Find where the given text appears and provide that cell's center as [X, Y] coordinate. 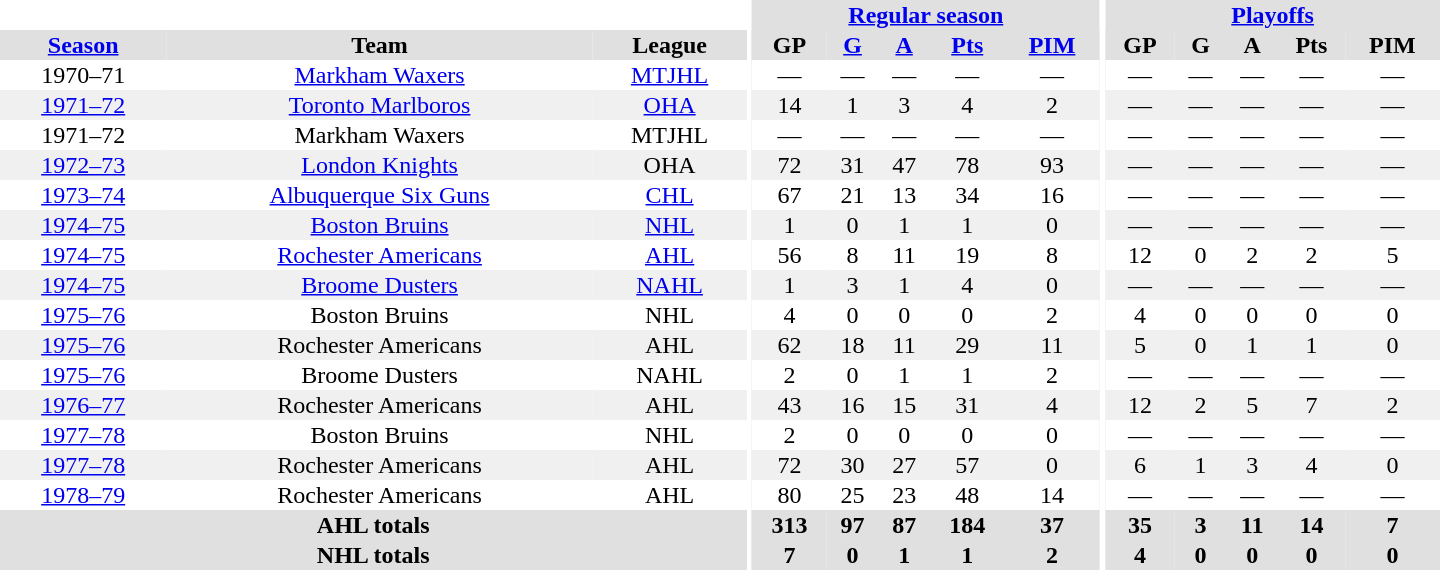
87 [904, 525]
6 [1140, 465]
13 [904, 195]
1972–73 [83, 165]
313 [790, 525]
80 [790, 495]
35 [1140, 525]
27 [904, 465]
37 [1052, 525]
1973–74 [83, 195]
London Knights [379, 165]
1976–77 [83, 405]
CHL [670, 195]
43 [790, 405]
19 [968, 255]
184 [968, 525]
48 [968, 495]
21 [853, 195]
30 [853, 465]
29 [968, 345]
1978–79 [83, 495]
25 [853, 495]
97 [853, 525]
1970–71 [83, 75]
56 [790, 255]
78 [968, 165]
93 [1052, 165]
Toronto Marlboros [379, 105]
57 [968, 465]
67 [790, 195]
Playoffs [1272, 15]
Team [379, 45]
AHL totals [373, 525]
Regular season [926, 15]
15 [904, 405]
62 [790, 345]
Albuquerque Six Guns [379, 195]
23 [904, 495]
League [670, 45]
47 [904, 165]
18 [853, 345]
NHL totals [373, 555]
34 [968, 195]
Season [83, 45]
